Provide the [X, Y] coordinate of the cell's center where the given text is located.  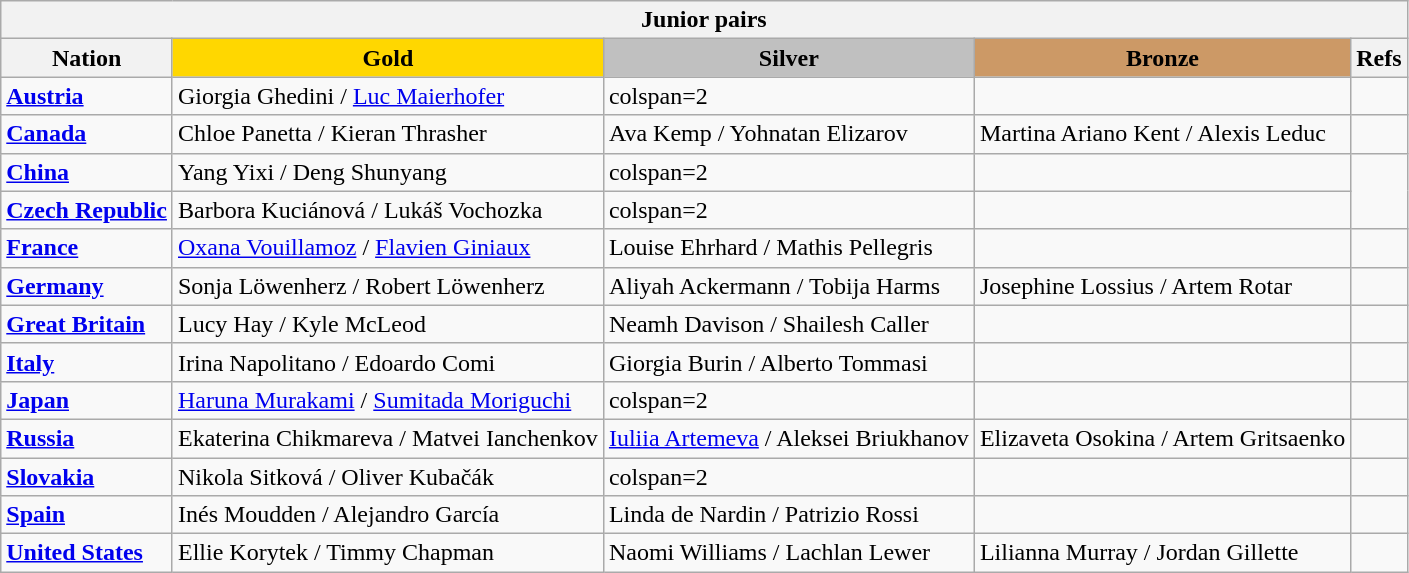
Iuliia Artemeva / Aleksei Briukhanov [788, 438]
Yang Yixi / Deng Shunyang [388, 172]
Bronze [1162, 58]
Gold [388, 58]
Irina Napolitano / Edoardo Comi [388, 362]
Ellie Korytek / Timmy Chapman [388, 553]
Japan [87, 400]
France [87, 248]
Czech Republic [87, 210]
Slovakia [87, 477]
Neamh Davison / Shailesh Caller [788, 324]
Louise Ehrhard / Mathis Pellegris [788, 248]
Martina Ariano Kent / Alexis Leduc [1162, 134]
Giorgia Burin / Alberto Tommasi [788, 362]
Chloe Panetta / Kieran Thrasher [388, 134]
Nation [87, 58]
Josephine Lossius / Artem Rotar [1162, 286]
Oxana Vouillamoz / Flavien Giniaux [388, 248]
Elizaveta Osokina / Artem Gritsaenko [1162, 438]
Haruna Murakami / Sumitada Moriguchi [388, 400]
Nikola Sitková / Oliver Kubačák [388, 477]
Junior pairs [704, 20]
Giorgia Ghedini / Luc Maierhofer [388, 96]
Canada [87, 134]
United States [87, 553]
Russia [87, 438]
Silver [788, 58]
Naomi Williams / Lachlan Lewer [788, 553]
China [87, 172]
Lilianna Murray / Jordan Gillette [1162, 553]
Ava Kemp / Yohnatan Elizarov [788, 134]
Great Britain [87, 324]
Refs [1379, 58]
Italy [87, 362]
Linda de Nardin / Patrizio Rossi [788, 515]
Barbora Kuciánová / Lukáš Vochozka [388, 210]
Lucy Hay / Kyle McLeod [388, 324]
Spain [87, 515]
Sonja Löwenherz / Robert Löwenherz [388, 286]
Aliyah Ackermann / Tobija Harms [788, 286]
Austria [87, 96]
Inés Moudden / Alejandro García [388, 515]
Ekaterina Chikmareva / Matvei Ianchenkov [388, 438]
Germany [87, 286]
